Locate the cell with the specified text and output its (X, Y) center coordinate. 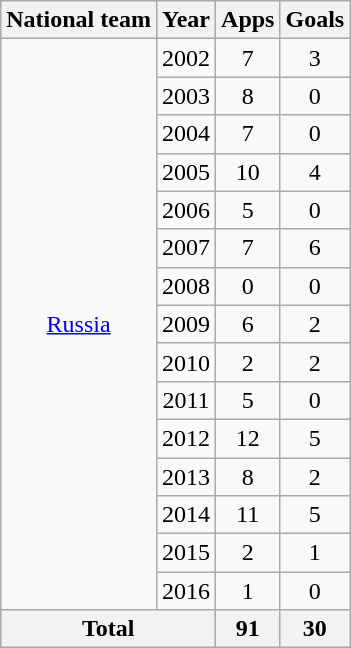
2010 (186, 362)
2006 (186, 210)
2004 (186, 134)
12 (248, 438)
4 (315, 172)
Year (186, 20)
30 (315, 629)
2015 (186, 553)
2007 (186, 248)
2009 (186, 324)
91 (248, 629)
Russia (79, 324)
10 (248, 172)
2003 (186, 96)
3 (315, 58)
Apps (248, 20)
Goals (315, 20)
National team (79, 20)
2016 (186, 591)
2005 (186, 172)
2012 (186, 438)
11 (248, 515)
2008 (186, 286)
Total (108, 629)
2014 (186, 515)
2002 (186, 58)
2011 (186, 400)
2013 (186, 477)
